Detect which cell encompasses the target text, then output its (X, Y) center coordinate. 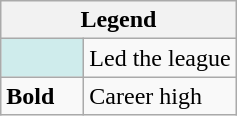
Led the league (160, 58)
Legend (118, 20)
Bold (42, 96)
Career high (160, 96)
